Return (X, Y) of the center of cell containing provided text 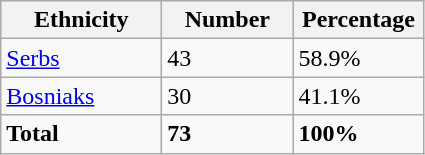
Number (228, 20)
Ethnicity (82, 20)
41.1% (358, 96)
58.9% (358, 58)
Bosniaks (82, 96)
100% (358, 134)
Percentage (358, 20)
Total (82, 134)
Serbs (82, 58)
73 (228, 134)
43 (228, 58)
30 (228, 96)
